Extract the (X, Y) coordinate from the center of the cell holding the provided text.  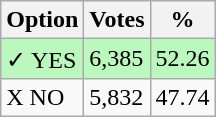
% (182, 20)
6,385 (117, 59)
5,832 (117, 97)
Option (42, 20)
Votes (117, 20)
✓ YES (42, 59)
X NO (42, 97)
47.74 (182, 97)
52.26 (182, 59)
